For the text-containing cell, return its midpoint in (X, Y) coordinate format. 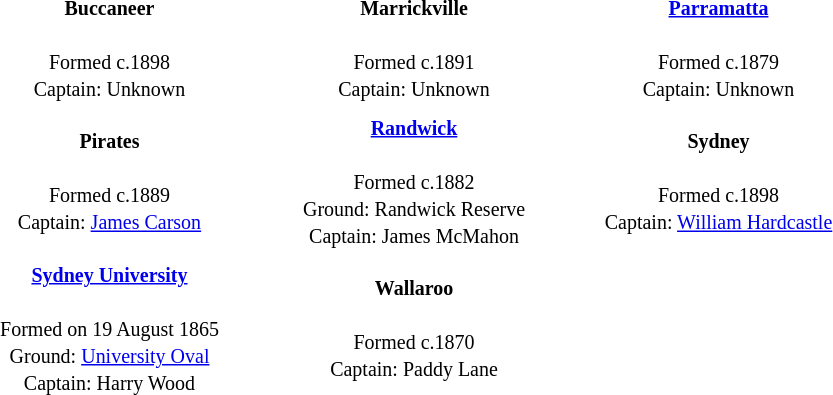
RandwickFormed c.1882 Ground: Randwick Reserve Captain: James McMahon (414, 181)
